For the text-containing cell, return its midpoint in [X, Y] coordinate format. 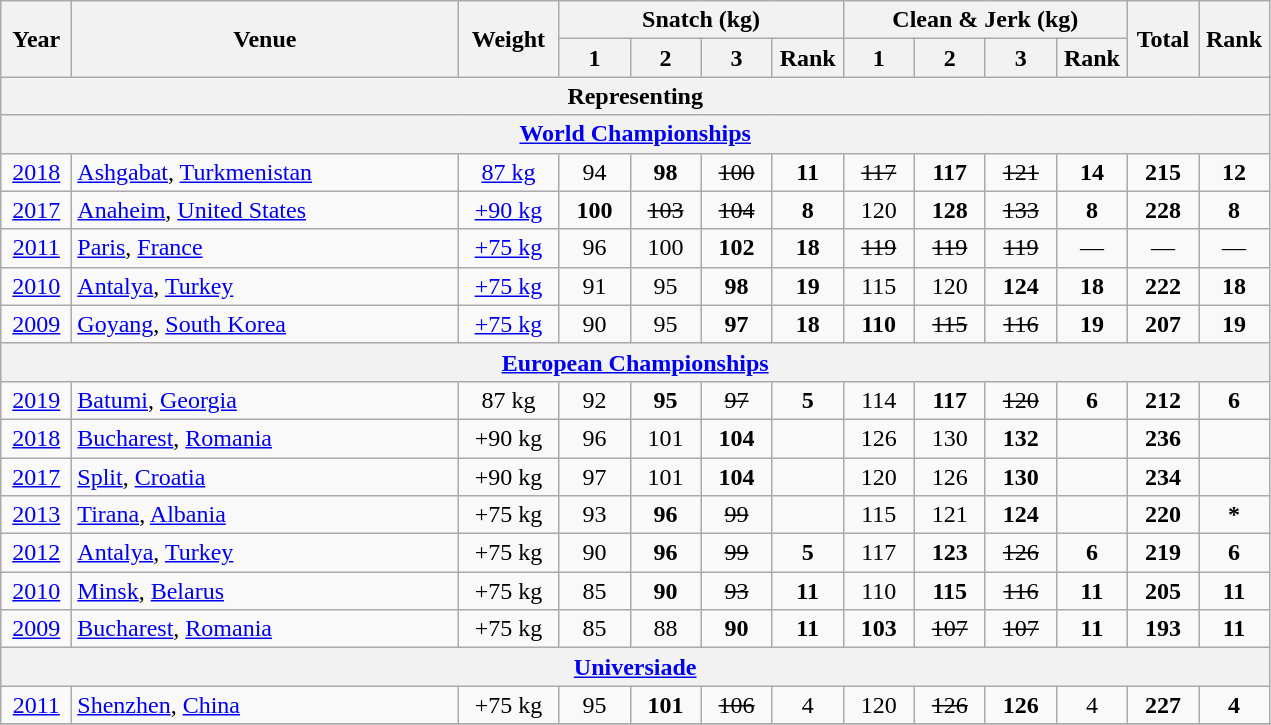
Ashgabat, Turkmenistan [265, 172]
236 [1162, 438]
228 [1162, 210]
205 [1162, 591]
Universiade [636, 667]
123 [950, 553]
Split, Croatia [265, 477]
Snatch (kg) [701, 20]
12 [1234, 172]
Batumi, Georgia [265, 400]
215 [1162, 172]
Weight [508, 39]
Year [36, 39]
14 [1092, 172]
227 [1162, 705]
2019 [36, 400]
Goyang, South Korea [265, 324]
2013 [36, 515]
133 [1020, 210]
88 [666, 629]
Total [1162, 39]
European Championships [636, 362]
102 [736, 248]
128 [950, 210]
220 [1162, 515]
Clean & Jerk (kg) [985, 20]
Representing [636, 96]
Shenzhen, China [265, 705]
94 [594, 172]
91 [594, 286]
Tirana, Albania [265, 515]
219 [1162, 553]
* [1234, 515]
Venue [265, 39]
193 [1162, 629]
Minsk, Belarus [265, 591]
212 [1162, 400]
207 [1162, 324]
92 [594, 400]
World Championships [636, 134]
Paris, France [265, 248]
132 [1020, 438]
Anaheim, United States [265, 210]
114 [878, 400]
106 [736, 705]
222 [1162, 286]
2012 [36, 553]
234 [1162, 477]
